Determine the [x, y] coordinate at the center of the cell enclosing the given text.  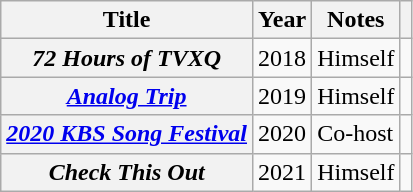
2019 [282, 96]
72 Hours of TVXQ [127, 58]
2020 [282, 134]
2020 KBS Song Festival [127, 134]
2021 [282, 172]
Check This Out [127, 172]
Co-host [356, 134]
Title [127, 20]
Year [282, 20]
Notes [356, 20]
2018 [282, 58]
Analog Trip [127, 96]
